Scan for the cell matching the given text and deliver its (X, Y) coordinate at center. 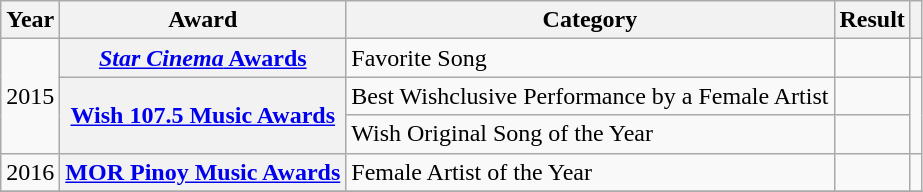
Year (30, 20)
Best Wishclusive Performance by a Female Artist (590, 96)
Result (872, 20)
Star Cinema Awards (203, 58)
2015 (30, 96)
Award (203, 20)
Favorite Song (590, 58)
Category (590, 20)
Wish 107.5 Music Awards (203, 115)
MOR Pinoy Music Awards (203, 172)
Female Artist of the Year (590, 172)
2016 (30, 172)
Wish Original Song of the Year (590, 134)
